Locate the cell with the specified text and output its (x, y) center coordinate. 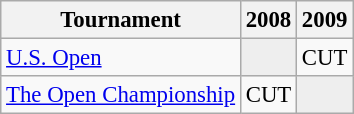
2008 (268, 20)
U.S. Open (121, 58)
2009 (325, 20)
The Open Championship (121, 95)
Tournament (121, 20)
